Output the (x, y) coordinate of the center of the cell containing the given text.  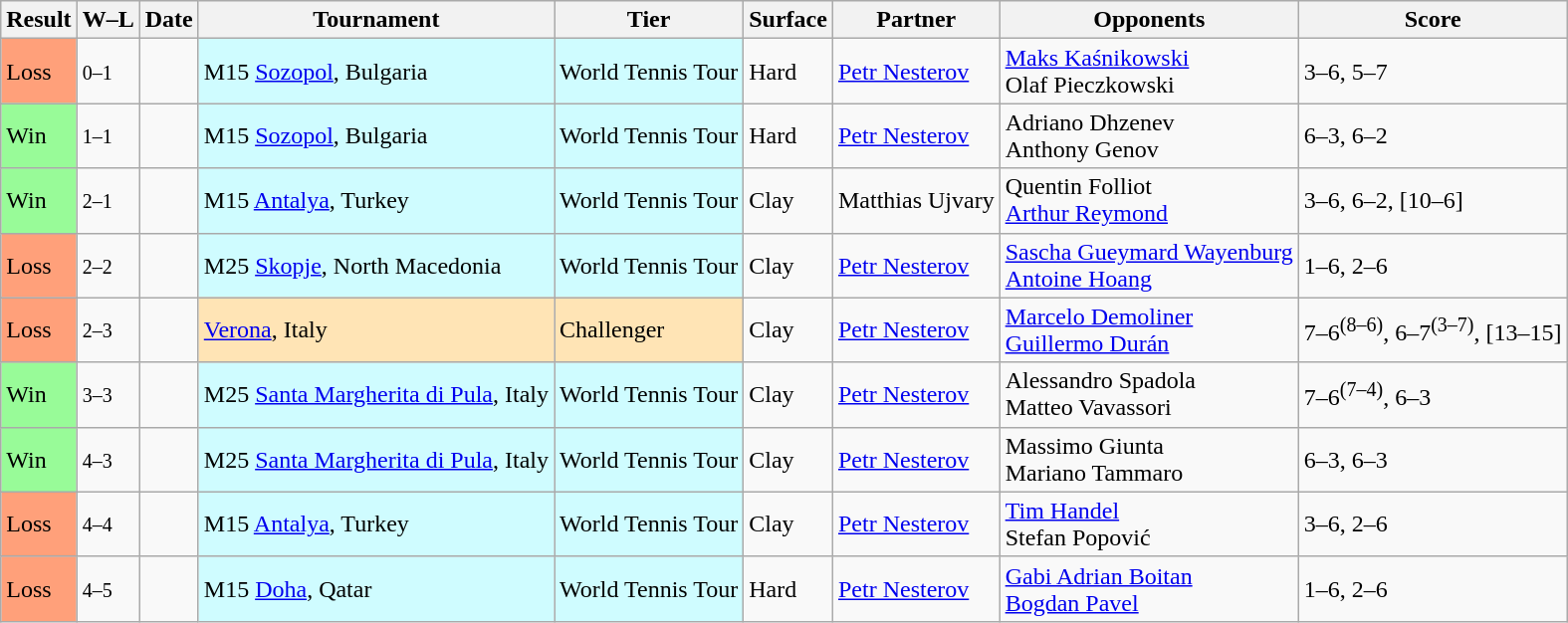
Sascha Gueymard Wayenburg Antoine Hoang (1149, 265)
6–3, 6–3 (1433, 460)
Verona, Italy (376, 330)
Tournament (376, 20)
W–L (108, 20)
Alessandro Spadola Matteo Vavassori (1149, 394)
Date (169, 20)
7–6(7–4), 6–3 (1433, 394)
M25 Skopje, North Macedonia (376, 265)
Challenger (649, 330)
6–3, 6–2 (1433, 135)
4–5 (108, 589)
Maks Kaśnikowski Olaf Pieczkowski (1149, 72)
Matthias Ujvary (916, 201)
Partner (916, 20)
Tier (649, 20)
Marcelo Demoliner Guillermo Durán (1149, 330)
Result (39, 20)
2–3 (108, 330)
7–6(8–6), 6–7(3–7), [13–15] (1433, 330)
4–4 (108, 523)
2–1 (108, 201)
Surface (788, 20)
Adriano Dhzenev Anthony Genov (1149, 135)
Gabi Adrian Boitan Bogdan Pavel (1149, 589)
0–1 (108, 72)
2–2 (108, 265)
4–3 (108, 460)
3–3 (108, 394)
Quentin Folliot Arthur Reymond (1149, 201)
M15 Doha, Qatar (376, 589)
3–6, 6–2, [10–6] (1433, 201)
Score (1433, 20)
3–6, 2–6 (1433, 523)
Opponents (1149, 20)
Tim Handel Stefan Popović (1149, 523)
3–6, 5–7 (1433, 72)
Massimo Giunta Mariano Tammaro (1149, 460)
1–1 (108, 135)
